Identify which cell holds the provided text, then report its (x, y) central coordinate. 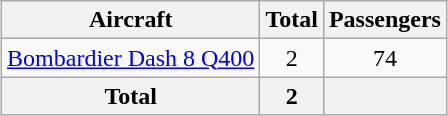
Passengers (384, 20)
Bombardier Dash 8 Q400 (131, 58)
74 (384, 58)
Aircraft (131, 20)
